For the text-containing cell, return its midpoint in (X, Y) coordinate format. 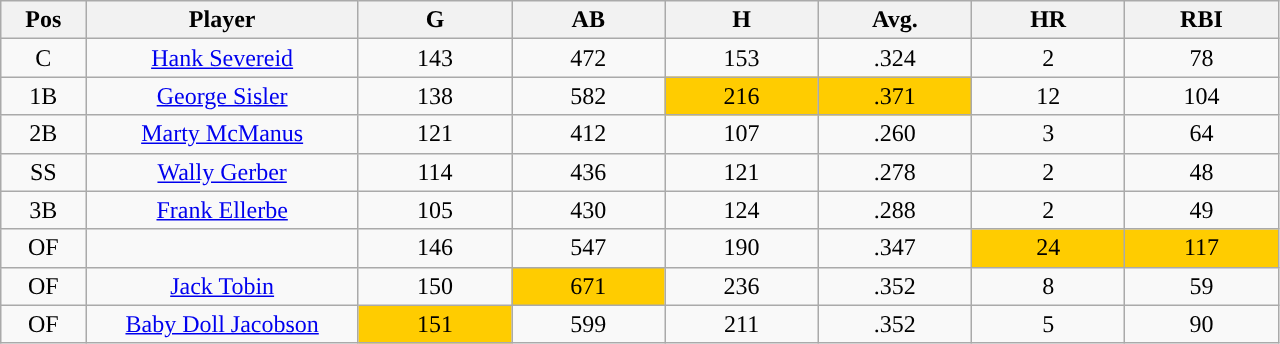
Pos (44, 20)
138 (434, 96)
2B (44, 134)
HR (1048, 20)
C (44, 58)
SS (44, 172)
124 (742, 210)
.278 (894, 172)
211 (742, 324)
8 (1048, 286)
105 (434, 210)
114 (434, 172)
1B (44, 96)
Wally Gerber (222, 172)
547 (588, 248)
48 (1202, 172)
3 (1048, 134)
582 (588, 96)
24 (1048, 248)
AB (588, 20)
64 (1202, 134)
Player (222, 20)
Frank Ellerbe (222, 210)
RBI (1202, 20)
Avg. (894, 20)
Hank Severeid (222, 58)
Baby Doll Jacobson (222, 324)
153 (742, 58)
146 (434, 248)
151 (434, 324)
.347 (894, 248)
59 (1202, 286)
599 (588, 324)
150 (434, 286)
117 (1202, 248)
George Sisler (222, 96)
G (434, 20)
671 (588, 286)
472 (588, 58)
143 (434, 58)
216 (742, 96)
.324 (894, 58)
.288 (894, 210)
107 (742, 134)
Marty McManus (222, 134)
H (742, 20)
430 (588, 210)
5 (1048, 324)
49 (1202, 210)
190 (742, 248)
3B (44, 210)
104 (1202, 96)
412 (588, 134)
436 (588, 172)
.260 (894, 134)
Jack Tobin (222, 286)
90 (1202, 324)
78 (1202, 58)
236 (742, 286)
12 (1048, 96)
.371 (894, 96)
